Extract the (x, y) coordinate from the center of the cell holding the provided text.  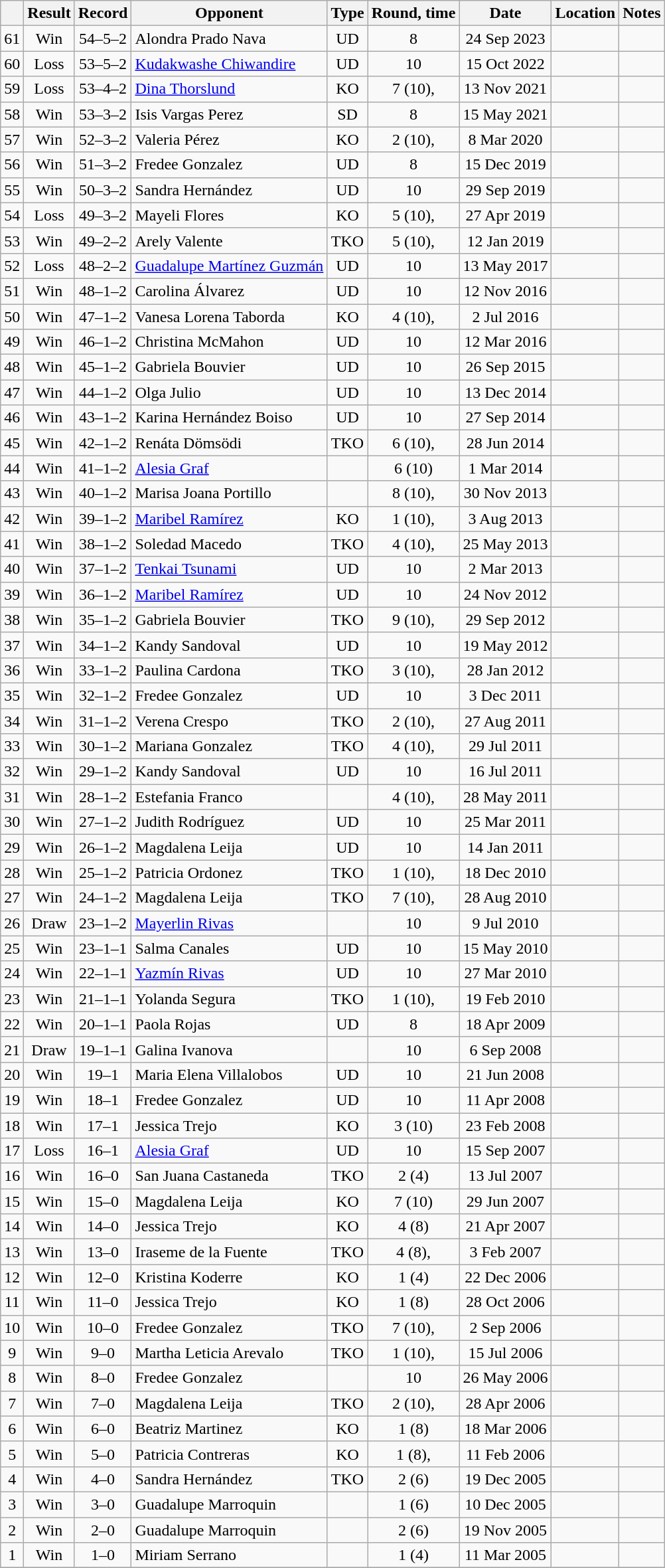
54–5–2 (103, 39)
30 (12, 822)
50–3–2 (103, 190)
Paola Rojas (230, 1024)
35 (12, 695)
52 (12, 266)
34–1–2 (103, 645)
41 (12, 544)
5 (12, 1454)
11 Mar 2005 (506, 1555)
42 (12, 519)
12 (12, 1277)
6 Sep 2008 (506, 1049)
13 Jul 2007 (506, 1176)
19–1–1 (103, 1049)
51 (12, 291)
49–3–2 (103, 215)
24 Sep 2023 (506, 39)
Arely Valente (230, 240)
44–1–2 (103, 392)
15 Oct 2022 (506, 64)
49 (12, 342)
4 (12, 1479)
9 (12, 1353)
28 (12, 873)
40–1–2 (103, 493)
19 Feb 2010 (506, 999)
7 (12, 1403)
6 (10), (413, 443)
1–0 (103, 1555)
24–1–2 (103, 898)
12–0 (103, 1277)
32–1–2 (103, 695)
48–1–2 (103, 291)
53 (12, 240)
21 Jun 2008 (506, 1075)
11 (12, 1302)
38–1–2 (103, 544)
13 (12, 1252)
9 (10), (413, 620)
Renáta Dömsödi (230, 443)
45 (12, 443)
27 Aug 2011 (506, 721)
1 Mar 2014 (506, 468)
19 May 2012 (506, 645)
Patricia Ordonez (230, 873)
41–1–2 (103, 468)
26 Sep 2015 (506, 367)
Mayerlin Rivas (230, 923)
19 Dec 2005 (506, 1479)
59 (12, 89)
Yazmín Rivas (230, 974)
8 (10), (413, 493)
14 Jan 2011 (506, 847)
3 (12, 1504)
Judith Rodríguez (230, 822)
9 Jul 2010 (506, 923)
6 (12, 1429)
19 Nov 2005 (506, 1529)
SD (348, 114)
24 Nov 2012 (506, 594)
Notes (642, 13)
29 Jun 2007 (506, 1201)
10 Dec 2005 (506, 1504)
Mariana Gonzalez (230, 746)
39 (12, 594)
Valeria Pérez (230, 139)
1 (8), (413, 1454)
37 (12, 645)
Yolanda Segura (230, 999)
36 (12, 670)
Martha Leticia Arevalo (230, 1353)
28 Jan 2012 (506, 670)
13 Nov 2021 (506, 89)
Vanesa Lorena Taborda (230, 317)
Olga Julio (230, 392)
Galina Ivanova (230, 1049)
4 (8), (413, 1252)
15 Dec 2019 (506, 165)
Record (103, 13)
19–1 (103, 1075)
30 Nov 2013 (506, 493)
28 May 2011 (506, 797)
28 Apr 2006 (506, 1403)
3–0 (103, 1504)
27 Sep 2014 (506, 418)
11 Apr 2008 (506, 1100)
47–1–2 (103, 317)
27 Apr 2019 (506, 215)
23–1–1 (103, 948)
39–1–2 (103, 519)
Maria Elena Villalobos (230, 1075)
14–0 (103, 1227)
34 (12, 721)
28 Jun 2014 (506, 443)
53–3–2 (103, 114)
6 (10) (413, 468)
Soledad Macedo (230, 544)
Christina McMahon (230, 342)
18 Dec 2010 (506, 873)
27–1–2 (103, 822)
3 Feb 2007 (506, 1252)
Iraseme de la Fuente (230, 1252)
Opponent (230, 13)
50 (12, 317)
45–1–2 (103, 367)
18 Mar 2006 (506, 1429)
9–0 (103, 1353)
44 (12, 468)
8–0 (103, 1378)
61 (12, 39)
24 (12, 974)
20–1–1 (103, 1024)
25 Mar 2011 (506, 822)
16–0 (103, 1176)
16–1 (103, 1151)
48–2–2 (103, 266)
46–1–2 (103, 342)
18–1 (103, 1100)
58 (12, 114)
28 Oct 2006 (506, 1302)
Kudakwashe Chiwandire (230, 64)
51–3–2 (103, 165)
3 Dec 2011 (506, 695)
37–1–2 (103, 569)
Verena Crespo (230, 721)
49–2–2 (103, 240)
18 Apr 2009 (506, 1024)
40 (12, 569)
19 (12, 1100)
22–1–1 (103, 974)
2 Mar 2013 (506, 569)
Salma Canales (230, 948)
12 Jan 2019 (506, 240)
25 May 2013 (506, 544)
Patricia Contreras (230, 1454)
47 (12, 392)
San Juana Castaneda (230, 1176)
10–0 (103, 1328)
1 (6) (413, 1504)
Miriam Serrano (230, 1555)
43–1–2 (103, 418)
57 (12, 139)
21–1–1 (103, 999)
26 May 2006 (506, 1378)
Tenkai Tsunami (230, 569)
22 Dec 2006 (506, 1277)
15 Sep 2007 (506, 1151)
Result (49, 13)
2 (12, 1529)
Location (585, 13)
2 Jul 2016 (506, 317)
21 (12, 1049)
Karina Hernández Boiso (230, 418)
54 (12, 215)
56 (12, 165)
55 (12, 190)
23 (12, 999)
15–0 (103, 1201)
20 (12, 1075)
Kristina Koderre (230, 1277)
29 (12, 847)
35–1–2 (103, 620)
14 (12, 1227)
2 (4) (413, 1176)
17–1 (103, 1126)
26–1–2 (103, 847)
33 (12, 746)
15 May 2010 (506, 948)
8 Mar 2020 (506, 139)
32 (12, 772)
53–5–2 (103, 64)
3 (10), (413, 670)
15 (12, 1201)
23–1–2 (103, 923)
3 Aug 2013 (506, 519)
18 (12, 1126)
4 (8) (413, 1227)
Isis Vargas Perez (230, 114)
3 (10) (413, 1126)
Round, time (413, 13)
21 Apr 2007 (506, 1227)
Carolina Álvarez (230, 291)
Beatriz Martinez (230, 1429)
Dina Thorslund (230, 89)
7 (10) (413, 1201)
1 (12, 1555)
26 (12, 923)
31 (12, 797)
Date (506, 13)
16 (12, 1176)
42–1–2 (103, 443)
7–0 (103, 1403)
46 (12, 418)
13–0 (103, 1252)
25 (12, 948)
4–0 (103, 1479)
31–1–2 (103, 721)
29 Sep 2019 (506, 190)
53–4–2 (103, 89)
38 (12, 620)
43 (12, 493)
15 May 2021 (506, 114)
25–1–2 (103, 873)
29–1–2 (103, 772)
5–0 (103, 1454)
48 (12, 367)
28–1–2 (103, 797)
6–0 (103, 1429)
16 Jul 2011 (506, 772)
Alondra Prado Nava (230, 39)
33–1–2 (103, 670)
12 Mar 2016 (506, 342)
17 (12, 1151)
13 May 2017 (506, 266)
60 (12, 64)
Marisa Joana Portillo (230, 493)
36–1–2 (103, 594)
Type (348, 13)
11 Feb 2006 (506, 1454)
2–0 (103, 1529)
22 (12, 1024)
29 Jul 2011 (506, 746)
29 Sep 2012 (506, 620)
Mayeli Flores (230, 215)
52–3–2 (103, 139)
30–1–2 (103, 746)
Guadalupe Martínez Guzmán (230, 266)
28 Aug 2010 (506, 898)
Paulina Cardona (230, 670)
2 Sep 2006 (506, 1328)
11–0 (103, 1302)
15 Jul 2006 (506, 1353)
27 (12, 898)
23 Feb 2008 (506, 1126)
27 Mar 2010 (506, 974)
Estefania Franco (230, 797)
13 Dec 2014 (506, 392)
12 Nov 2016 (506, 291)
